Detect which cell encompasses the target text, then output its [X, Y] center coordinate. 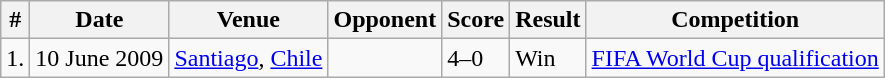
Win [548, 58]
FIFA World Cup qualification [735, 58]
Date [100, 20]
Opponent [385, 20]
4–0 [476, 58]
1. [16, 58]
# [16, 20]
10 June 2009 [100, 58]
Competition [735, 20]
Result [548, 20]
Venue [248, 20]
Score [476, 20]
Santiago, Chile [248, 58]
